Identify which cell holds the provided text, then report its [X, Y] central coordinate. 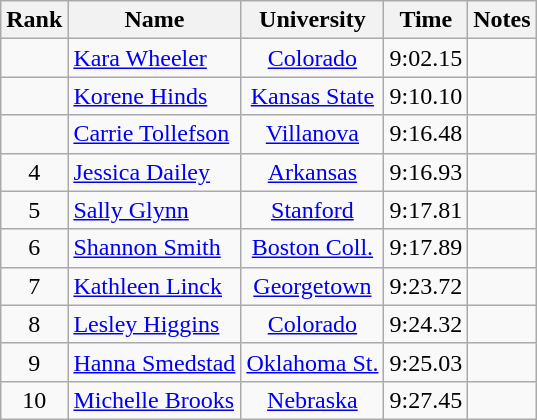
Michelle Brooks [154, 400]
9:16.48 [426, 134]
8 [34, 324]
10 [34, 400]
6 [34, 248]
9:16.93 [426, 172]
Time [426, 20]
Kathleen Linck [154, 286]
4 [34, 172]
Boston Coll. [312, 248]
Notes [502, 20]
Nebraska [312, 400]
9:17.89 [426, 248]
Korene Hinds [154, 96]
Rank [34, 20]
5 [34, 210]
Stanford [312, 210]
9:25.03 [426, 362]
9:27.45 [426, 400]
Arkansas [312, 172]
Georgetown [312, 286]
Hanna Smedstad [154, 362]
9:10.10 [426, 96]
Name [154, 20]
Sally Glynn [154, 210]
Oklahoma St. [312, 362]
9 [34, 362]
7 [34, 286]
Lesley Higgins [154, 324]
9:17.81 [426, 210]
Kansas State [312, 96]
9:23.72 [426, 286]
University [312, 20]
Jessica Dailey [154, 172]
9:24.32 [426, 324]
Shannon Smith [154, 248]
Kara Wheeler [154, 58]
Carrie Tollefson [154, 134]
9:02.15 [426, 58]
Villanova [312, 134]
